For the text-containing cell, return its midpoint in (X, Y) coordinate format. 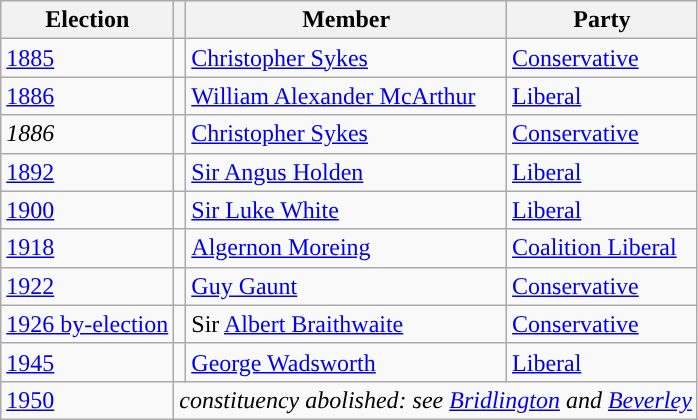
Election (88, 20)
Member (346, 20)
1950 (88, 400)
Party (602, 20)
1918 (88, 248)
1892 (88, 172)
William Alexander McArthur (346, 96)
Sir Albert Braithwaite (346, 324)
1945 (88, 362)
Guy Gaunt (346, 286)
1885 (88, 58)
Sir Luke White (346, 210)
1900 (88, 210)
Algernon Moreing (346, 248)
1926 by-election (88, 324)
Sir Angus Holden (346, 172)
Coalition Liberal (602, 248)
1922 (88, 286)
constituency abolished: see Bridlington and Beverley (436, 400)
George Wadsworth (346, 362)
